Return the [X, Y] coordinate for the center point of the cell that contains the specified text.  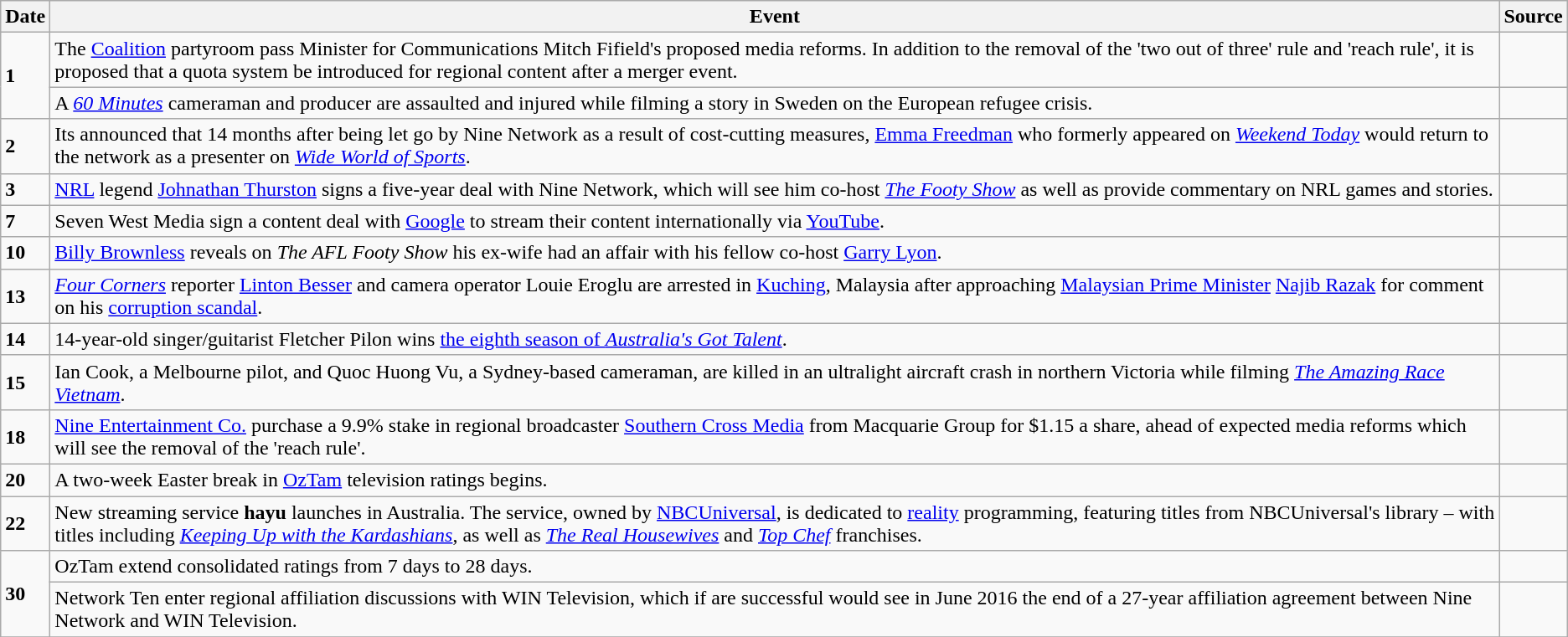
14 [25, 339]
22 [25, 522]
OzTam extend consolidated ratings from 7 days to 28 days. [775, 567]
A two-week Easter break in OzTam television ratings begins. [775, 480]
13 [25, 296]
Source [1533, 17]
2 [25, 146]
14-year-old singer/guitarist Fletcher Pilon wins the eighth season of Australia's Got Talent. [775, 339]
Seven West Media sign a content deal with Google to stream their content internationally via YouTube. [775, 221]
1 [25, 75]
18 [25, 437]
30 [25, 594]
Billy Brownless reveals on The AFL Footy Show his ex-wife had an affair with his fellow co-host Garry Lyon. [775, 253]
3 [25, 189]
10 [25, 253]
A 60 Minutes cameraman and producer are assaulted and injured while filming a story in Sweden on the European refugee crisis. [775, 103]
Date [25, 17]
Event [775, 17]
7 [25, 221]
15 [25, 382]
20 [25, 480]
